Output the [X, Y] coordinate of the center of the cell containing the given text.  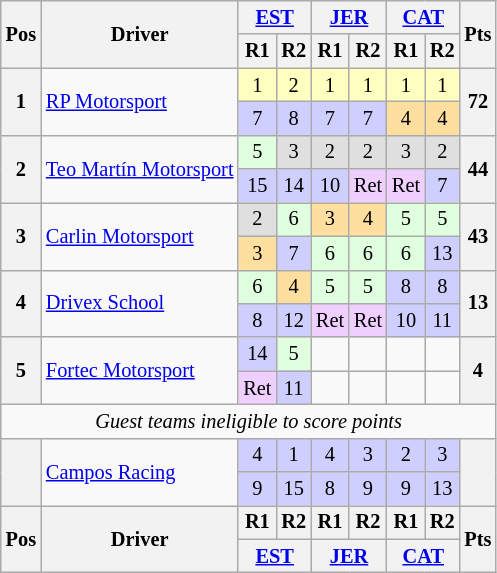
Campos Racing [140, 472]
Guest teams ineligible to score points [249, 421]
12 [294, 320]
Teo Martín Motorsport [140, 168]
44 [478, 168]
RP Motorsport [140, 102]
Carlin Motorsport [140, 236]
72 [478, 102]
43 [478, 236]
Fortec Motorsport [140, 370]
Drivex School [140, 304]
